Search for the cell housing the specified text and yield its [X, Y] center coordinate. 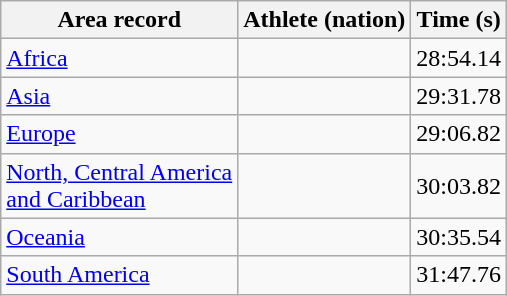
Oceania [120, 237]
Europe [120, 134]
31:47.76 [459, 275]
30:03.82 [459, 186]
Africa [120, 58]
South America [120, 275]
Time (s) [459, 20]
Area record [120, 20]
Athlete (nation) [324, 20]
28:54.14 [459, 58]
Asia [120, 96]
North, Central Americaand Caribbean [120, 186]
29:06.82 [459, 134]
29:31.78 [459, 96]
30:35.54 [459, 237]
